Detect which cell encompasses the target text, then output its (X, Y) center coordinate. 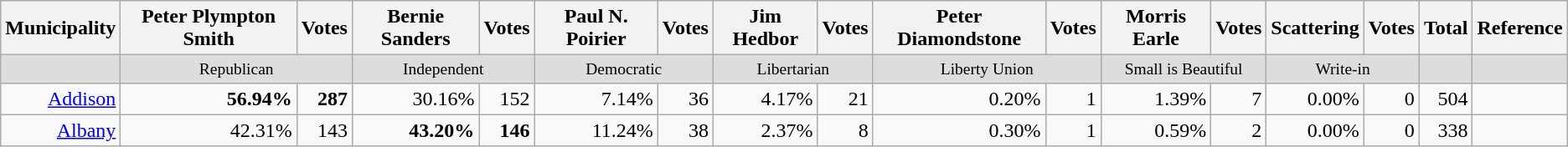
143 (324, 130)
Write-in (1344, 68)
42.31% (209, 130)
38 (685, 130)
Libertarian (792, 68)
4.17% (766, 99)
Municipality (60, 28)
0.59% (1156, 130)
43.20% (415, 130)
146 (507, 130)
7.14% (596, 99)
Republican (236, 68)
7 (1239, 99)
338 (1446, 130)
36 (685, 99)
Addison (60, 99)
Total (1446, 28)
Jim Hedbor (766, 28)
Morris Earle (1156, 28)
Peter Plympton Smith (209, 28)
Independent (443, 68)
287 (324, 99)
2 (1239, 130)
Liberty Union (987, 68)
0.30% (959, 130)
11.24% (596, 130)
Reference (1519, 28)
152 (507, 99)
56.94% (209, 99)
Paul N. Poirier (596, 28)
Democratic (623, 68)
Albany (60, 130)
21 (845, 99)
0.20% (959, 99)
Bernie Sanders (415, 28)
504 (1446, 99)
Scattering (1315, 28)
Small is Beautiful (1184, 68)
1.39% (1156, 99)
Peter Diamondstone (959, 28)
2.37% (766, 130)
30.16% (415, 99)
8 (845, 130)
